Determine the (x, y) coordinate at the center of the cell enclosing the given text.  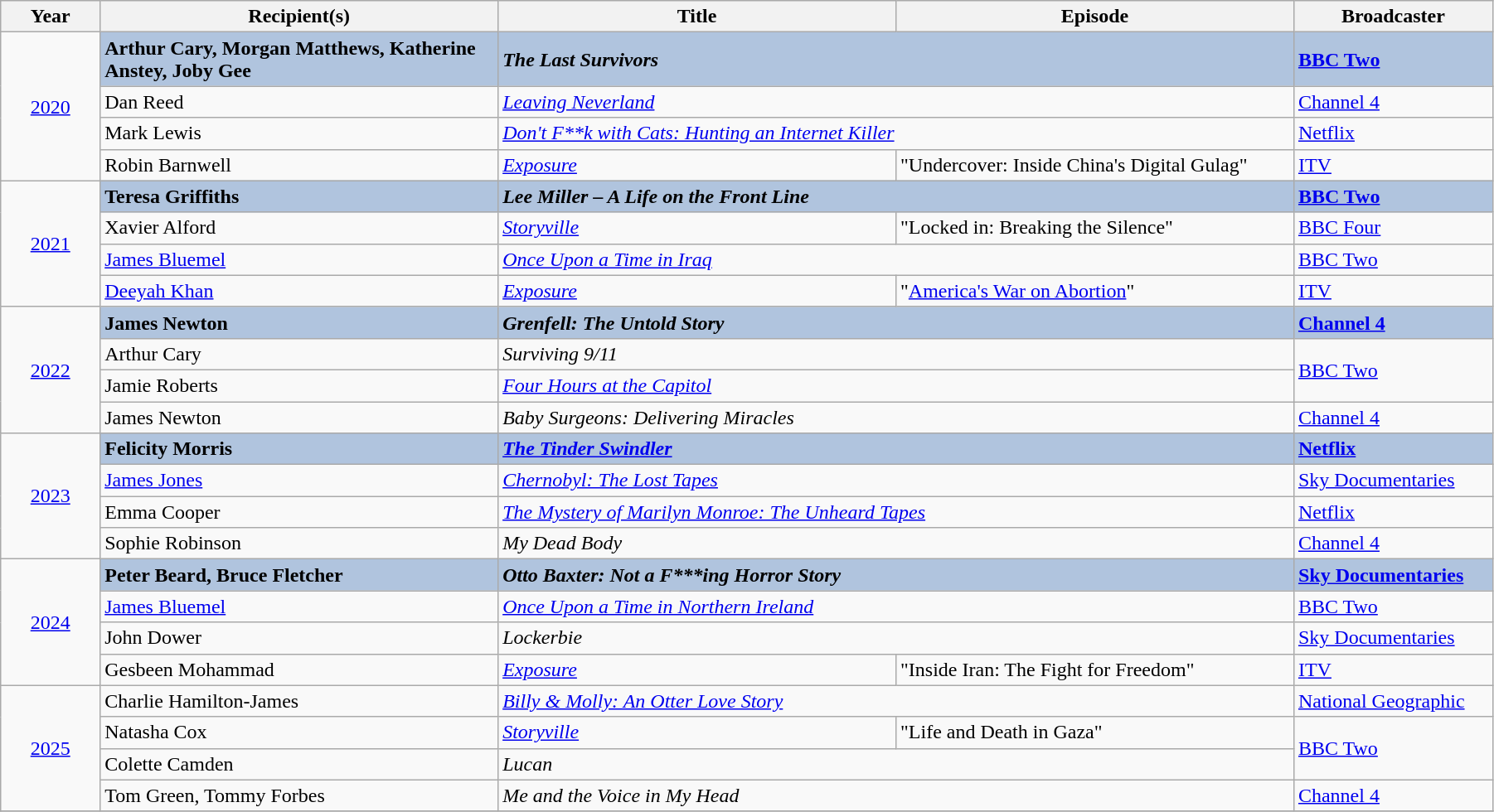
My Dead Body (896, 544)
2021 (51, 244)
Lockerbie (896, 638)
Arthur Cary (299, 354)
Arthur Cary, Morgan Matthews, Katherine Anstey, Joby Gee (299, 60)
National Geographic (1393, 701)
Charlie Hamilton-James (299, 701)
Robin Barnwell (299, 165)
Chernobyl: The Lost Tapes (896, 481)
2023 (51, 496)
The Last Survivors (896, 60)
Deeyah Khan (299, 291)
James Jones (299, 481)
2022 (51, 370)
Natasha Cox (299, 732)
Don't F**k with Cats: Hunting an Internet Killer (896, 133)
"Life and Death in Gaza" (1095, 732)
Lee Miller – A Life on the Front Line (896, 196)
Peter Beard, Bruce Fletcher (299, 575)
2024 (51, 622)
The Mystery of Marilyn Monroe: The Unheard Tapes (896, 512)
Episode (1095, 17)
Title (697, 17)
Four Hours at the Capitol (896, 385)
Grenfell: The Untold Story (896, 322)
Felicity Morris (299, 449)
Dan Reed (299, 102)
Surviving 9/11 (896, 354)
Mark Lewis (299, 133)
Year (51, 17)
Sophie Robinson (299, 544)
Baby Surgeons: Delivering Miracles (896, 417)
"Locked in: Breaking the Silence" (1095, 228)
Otto Baxter: Not a F***ing Horror Story (896, 575)
Teresa Griffiths (299, 196)
Broadcaster (1393, 17)
Billy & Molly: An Otter Love Story (896, 701)
Jamie Roberts (299, 385)
Tom Green, Tommy Forbes (299, 795)
Once Upon a Time in Iraq (896, 259)
Once Upon a Time in Northern Ireland (896, 607)
2025 (51, 748)
"America's War on Abortion" (1095, 291)
Me and the Voice in My Head (896, 795)
Leaving Neverland (896, 102)
Lucan (896, 764)
John Dower (299, 638)
BBC Four (1393, 228)
"Inside Iran: The Fight for Freedom" (1095, 669)
Xavier Alford (299, 228)
Gesbeen Mohammad (299, 669)
The Tinder Swindler (896, 449)
Emma Cooper (299, 512)
Colette Camden (299, 764)
Recipient(s) (299, 17)
2020 (51, 106)
"Undercover: Inside China's Digital Gulag" (1095, 165)
